Output the [X, Y] coordinate of the center of the cell containing the given text.  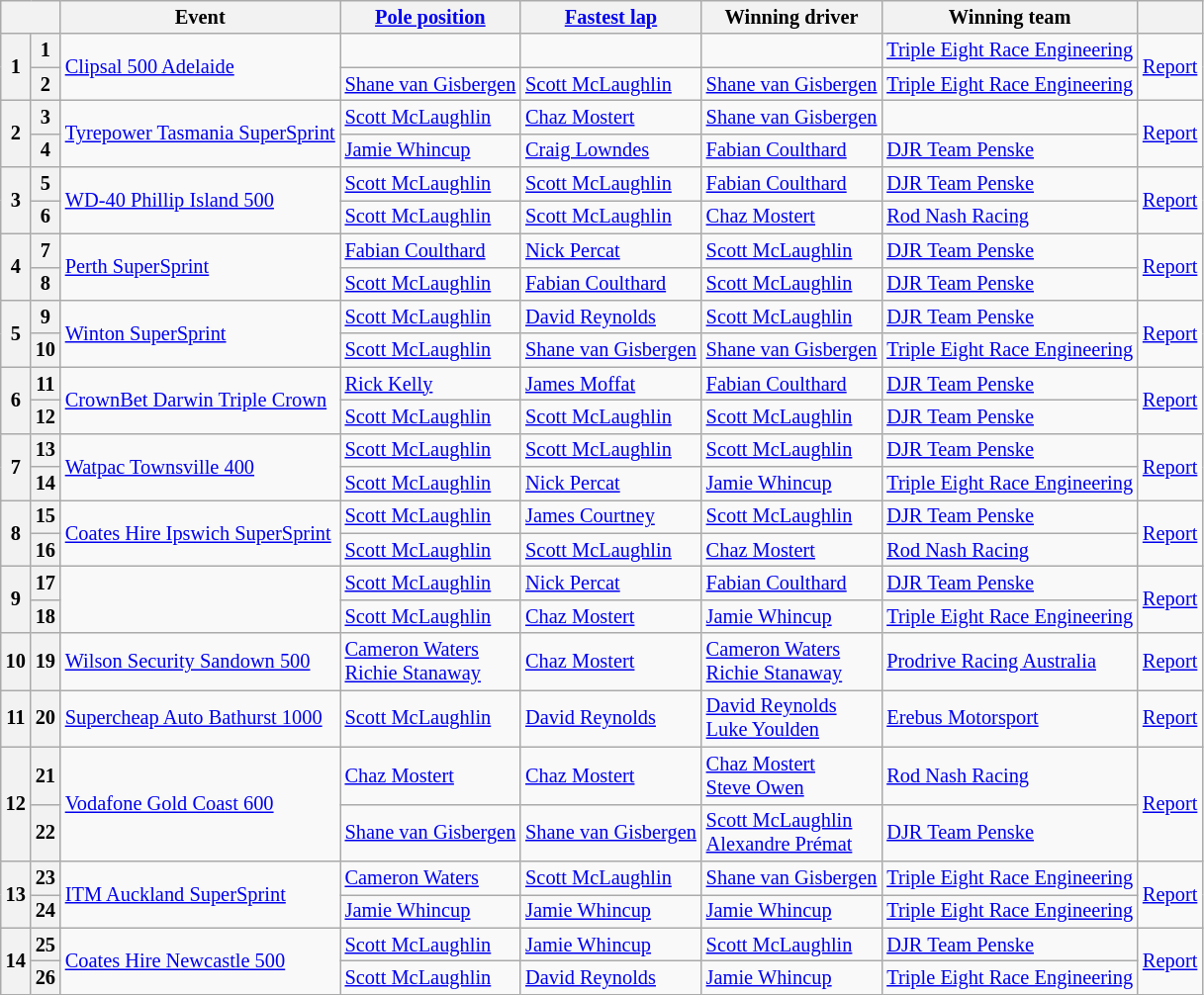
Pole position [431, 17]
15 [46, 516]
Vodafone Gold Coast 600 [200, 803]
Rick Kelly [431, 384]
18 [46, 616]
Perth SuperSprint [200, 267]
Craig Lowndes [611, 150]
16 [46, 550]
Winning team [1009, 17]
Event [200, 17]
Prodrive Racing Australia [1009, 662]
26 [46, 977]
Coates Hire Newcastle 500 [200, 961]
23 [46, 877]
Wilson Security Sandown 500 [200, 662]
Tyrepower Tasmania SuperSprint [200, 133]
WD-40 Phillip Island 500 [200, 200]
Winning driver [791, 17]
17 [46, 583]
Chaz Mostert Steve Owen [791, 775]
James Courtney [611, 516]
Supercheap Auto Bathurst 1000 [200, 718]
Watpac Townsville 400 [200, 467]
25 [46, 945]
Clipsal 500 Adelaide [200, 67]
22 [46, 833]
Cameron Waters [431, 877]
Winton SuperSprint [200, 332]
24 [46, 911]
Erebus Motorsport [1009, 718]
Scott McLaughlin Alexandre Prémat [791, 833]
James Moffat [611, 384]
20 [46, 718]
21 [46, 775]
David Reynolds Luke Youlden [791, 718]
Coates Hire Ipswich SuperSprint [200, 532]
ITM Auckland SuperSprint [200, 894]
Fastest lap [611, 17]
19 [46, 662]
CrownBet Darwin Triple Crown [200, 400]
